Return (X, Y) of the center of cell containing provided text 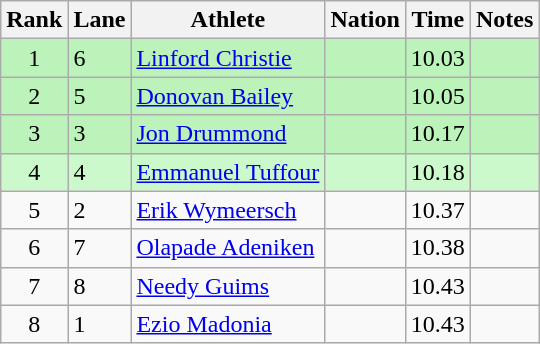
10.38 (438, 248)
Linford Christie (228, 58)
10.18 (438, 172)
Olapade Adeniken (228, 248)
Erik Wymeersch (228, 210)
10.37 (438, 210)
10.03 (438, 58)
Lane (100, 20)
Nation (365, 20)
Rank (34, 20)
Notes (504, 20)
Emmanuel Tuffour (228, 172)
Donovan Bailey (228, 96)
Athlete (228, 20)
Ezio Madonia (228, 324)
Time (438, 20)
10.05 (438, 96)
Needy Guims (228, 286)
Jon Drummond (228, 134)
10.17 (438, 134)
